Search for the cell housing the specified text and yield its [X, Y] center coordinate. 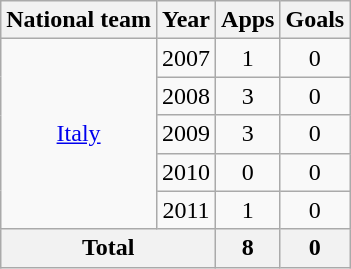
2009 [186, 134]
2008 [186, 96]
National team [79, 20]
2010 [186, 172]
2011 [186, 210]
Apps [248, 20]
Total [108, 248]
2007 [186, 58]
Italy [79, 134]
Goals [315, 20]
Year [186, 20]
8 [248, 248]
